Detect which cell encompasses the target text, then output its (x, y) center coordinate. 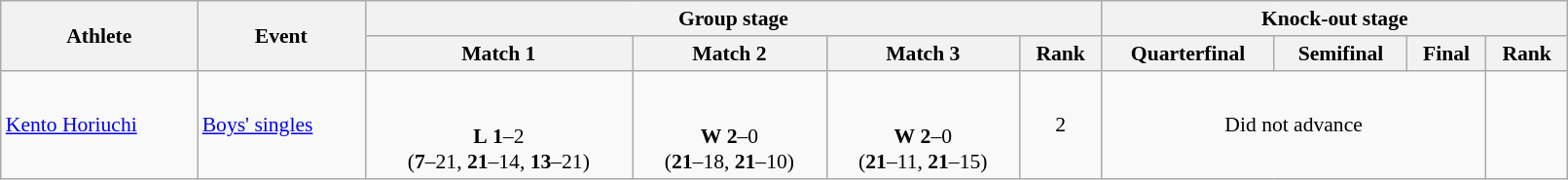
Final (1446, 54)
Quarterfinal (1188, 54)
Athlete (99, 35)
Match 3 (923, 54)
Boys' singles (281, 125)
Semifinal (1340, 54)
Group stage (734, 18)
Event (281, 35)
Knock-out stage (1335, 18)
Match 2 (730, 54)
2 (1060, 125)
Match 1 (498, 54)
Kento Horiuchi (99, 125)
L 1–2 (7–21, 21–14, 13–21) (498, 125)
W 2–0 (21–11, 21–15) (923, 125)
Did not advance (1295, 125)
W 2–0 (21–18, 21–10) (730, 125)
